Provide the [X, Y] coordinate of the cell's center where the given text is located.  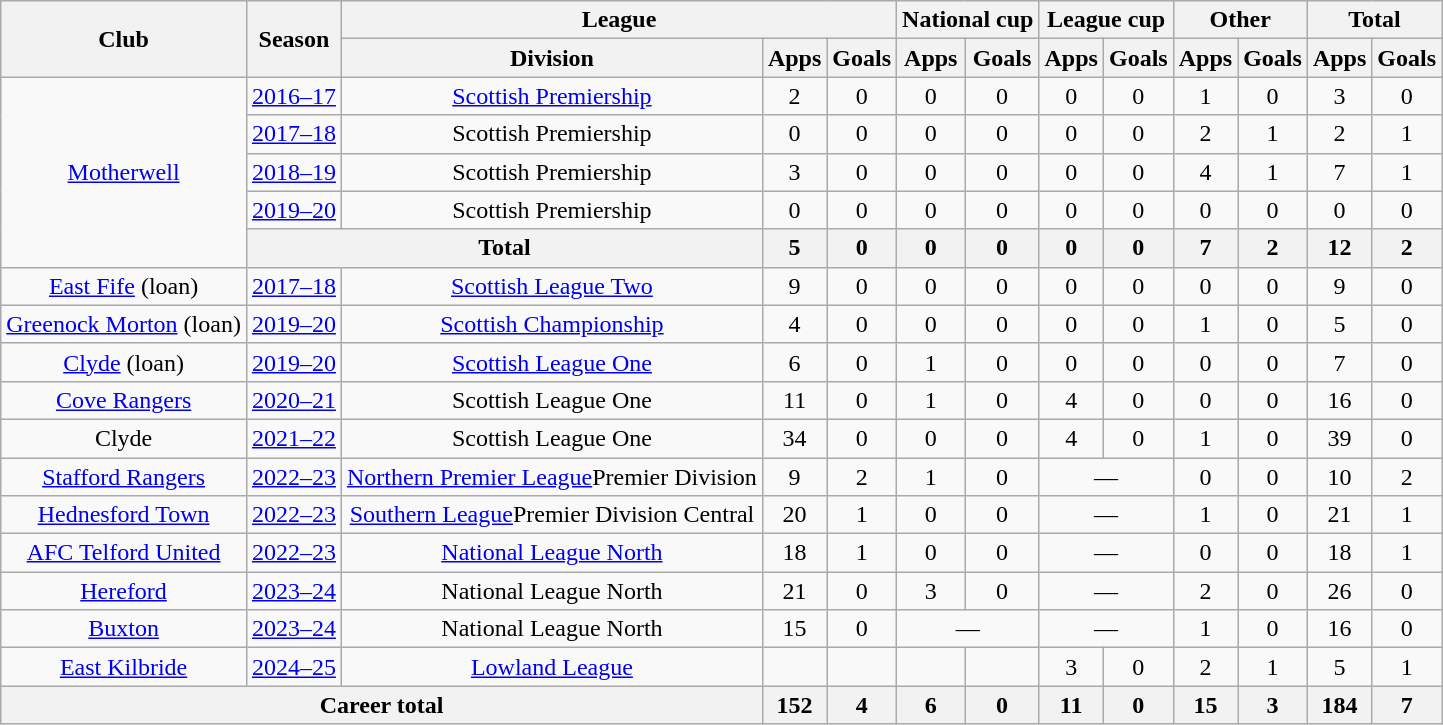
2021–22 [294, 438]
Motherwell [124, 172]
East Fife (loan) [124, 286]
Hednesford Town [124, 515]
2024–25 [294, 667]
20 [794, 515]
Clyde [124, 438]
AFC Telford United [124, 553]
Scottish League Two [552, 286]
Buxton [124, 629]
League [618, 20]
Northern Premier LeaguePremier Division [552, 477]
Season [294, 39]
2018–19 [294, 172]
Southern LeaguePremier Division Central [552, 515]
National cup [968, 20]
10 [1339, 477]
184 [1339, 705]
26 [1339, 591]
12 [1339, 248]
Stafford Rangers [124, 477]
152 [794, 705]
2020–21 [294, 400]
Other [1240, 20]
2016–17 [294, 96]
Division [552, 58]
34 [794, 438]
Lowland League [552, 667]
Hereford [124, 591]
Career total [382, 705]
League cup [1106, 20]
East Kilbride [124, 667]
Clyde (loan) [124, 362]
Club [124, 39]
Cove Rangers [124, 400]
Scottish Championship [552, 324]
39 [1339, 438]
Greenock Morton (loan) [124, 324]
